Return [X, Y] of the center of cell containing provided text 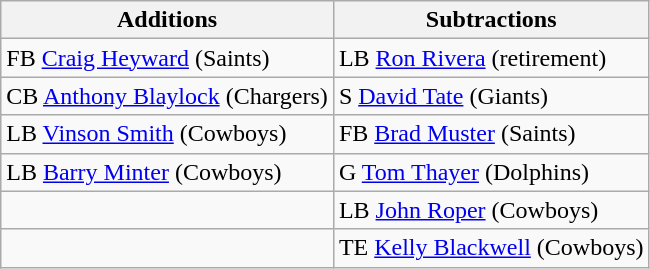
CB Anthony Blaylock (Chargers) [168, 96]
Subtractions [491, 20]
LB Barry Minter (Cowboys) [168, 172]
LB Ron Rivera (retirement) [491, 58]
TE Kelly Blackwell (Cowboys) [491, 248]
G Tom Thayer (Dolphins) [491, 172]
S David Tate (Giants) [491, 96]
LB John Roper (Cowboys) [491, 210]
FB Craig Heyward (Saints) [168, 58]
Additions [168, 20]
LB Vinson Smith (Cowboys) [168, 134]
FB Brad Muster (Saints) [491, 134]
